Extract the [x, y] coordinate from the center of the cell holding the provided text.  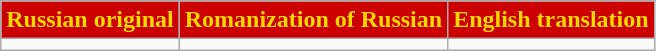
Russian original [90, 20]
English translation [551, 20]
Romanization of Russian [313, 20]
